Extract the [X, Y] coordinate from the center of the cell holding the provided text.  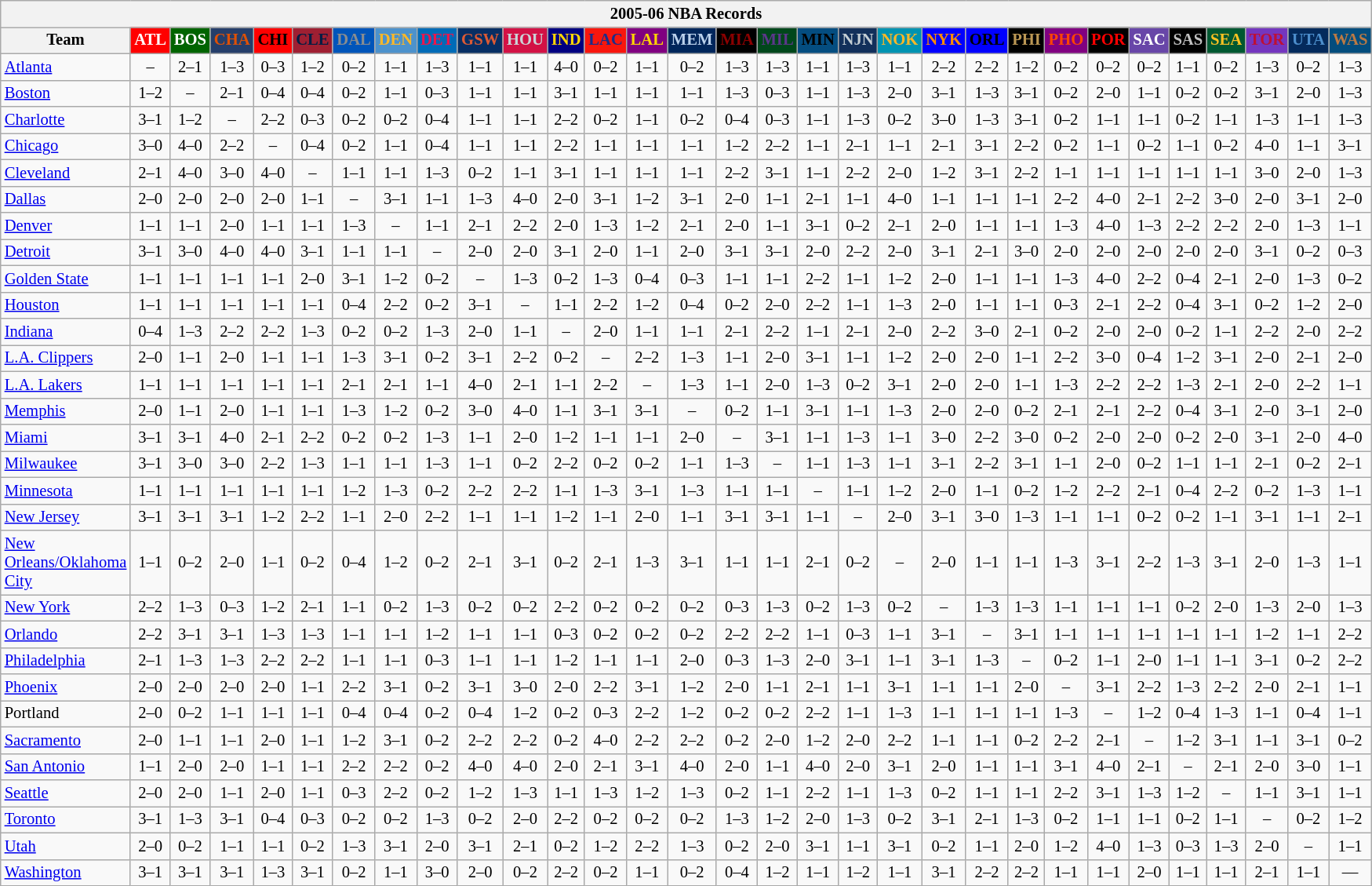
NJN [858, 40]
Team [66, 40]
ORL [987, 40]
DAL [353, 40]
Golden State [66, 279]
Sacramento [66, 740]
BOS [190, 40]
PHO [1066, 40]
NOK [901, 40]
New Orleans/Oklahoma City [66, 563]
MIA [737, 40]
Utah [66, 846]
Cleveland [66, 173]
ATL [151, 40]
Minnesota [66, 490]
WAS [1350, 40]
MIL [778, 40]
L.A. Clippers [66, 358]
Indiana [66, 332]
Chicago [66, 146]
Philadelphia [66, 661]
Houston [66, 305]
SAC [1148, 40]
CHA [232, 40]
Boston [66, 93]
Miami [66, 437]
New Jersey [66, 517]
— [1350, 873]
PHI [1026, 40]
NYK [944, 40]
UTA [1308, 40]
2005-06 NBA Records [686, 13]
Dallas [66, 199]
POR [1108, 40]
LAC [606, 40]
SEA [1226, 40]
SAS [1188, 40]
CLE [312, 40]
CHI [273, 40]
MIN [818, 40]
Phoenix [66, 687]
Milwaukee [66, 464]
LAL [647, 40]
Detroit [66, 252]
GSW [480, 40]
San Antonio [66, 767]
Toronto [66, 819]
Washington [66, 873]
IND [566, 40]
DEN [395, 40]
L.A. Lakers [66, 385]
Charlotte [66, 120]
Atlanta [66, 67]
Denver [66, 225]
DET [437, 40]
Orlando [66, 634]
New York [66, 607]
HOU [526, 40]
TOR [1267, 40]
MEM [692, 40]
Seattle [66, 793]
Portland [66, 713]
Memphis [66, 411]
